Capture the cell that displays the provided text and extract its (x, y) central coordinate. 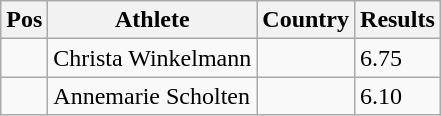
Athlete (152, 20)
Pos (24, 20)
Results (398, 20)
6.75 (398, 58)
6.10 (398, 96)
Country (306, 20)
Christa Winkelmann (152, 58)
Annemarie Scholten (152, 96)
